Scan for the cell matching the given text and deliver its (x, y) coordinate at center. 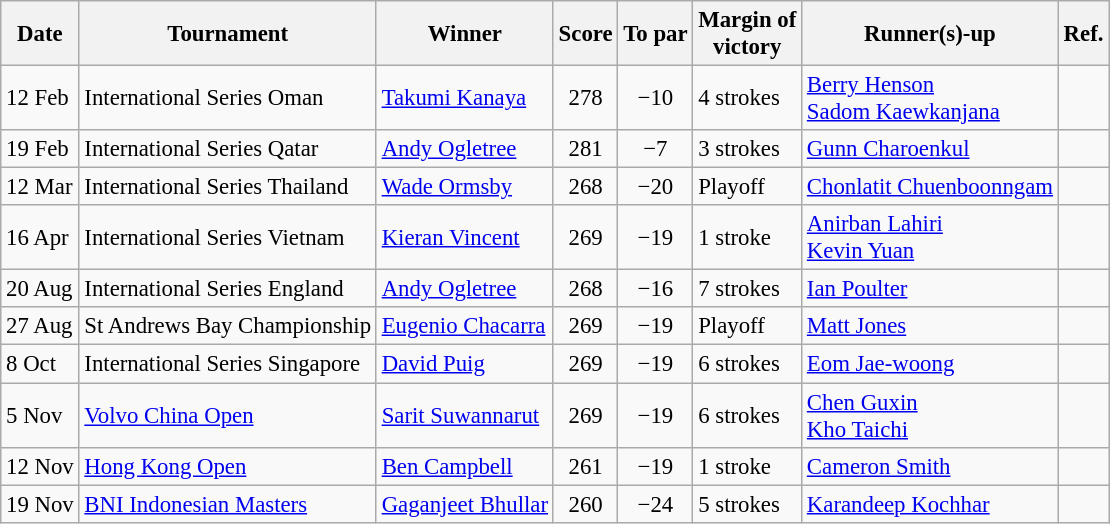
To par (656, 34)
281 (586, 149)
Gaganjeet Bhullar (464, 504)
David Puig (464, 364)
Date (40, 34)
27 Aug (40, 327)
Winner (464, 34)
−10 (656, 98)
261 (586, 466)
Gunn Charoenkul (930, 149)
Chen Guxin Kho Taichi (930, 416)
19 Feb (40, 149)
Chonlatit Chuenboonngam (930, 187)
Wade Ormsby (464, 187)
16 Apr (40, 238)
International Series Thailand (228, 187)
12 Feb (40, 98)
Cameron Smith (930, 466)
Anirban Lahiri Kevin Yuan (930, 238)
St Andrews Bay Championship (228, 327)
20 Aug (40, 289)
3 strokes (748, 149)
Ian Poulter (930, 289)
Ben Campbell (464, 466)
−24 (656, 504)
BNI Indonesian Masters (228, 504)
International Series Oman (228, 98)
Karandeep Kochhar (930, 504)
19 Nov (40, 504)
−7 (656, 149)
12 Mar (40, 187)
5 Nov (40, 416)
8 Oct (40, 364)
Hong Kong Open (228, 466)
Sarit Suwannarut (464, 416)
Takumi Kanaya (464, 98)
International Series Qatar (228, 149)
Margin ofvictory (748, 34)
7 strokes (748, 289)
−16 (656, 289)
12 Nov (40, 466)
Ref. (1083, 34)
Matt Jones (930, 327)
260 (586, 504)
4 strokes (748, 98)
Eugenio Chacarra (464, 327)
278 (586, 98)
Tournament (228, 34)
Kieran Vincent (464, 238)
Score (586, 34)
Eom Jae-woong (930, 364)
International Series Vietnam (228, 238)
5 strokes (748, 504)
−20 (656, 187)
Volvo China Open (228, 416)
Berry Henson Sadom Kaewkanjana (930, 98)
Runner(s)-up (930, 34)
International Series England (228, 289)
International Series Singapore (228, 364)
